Find where the given text appears and provide that cell's center as (x, y) coordinate. 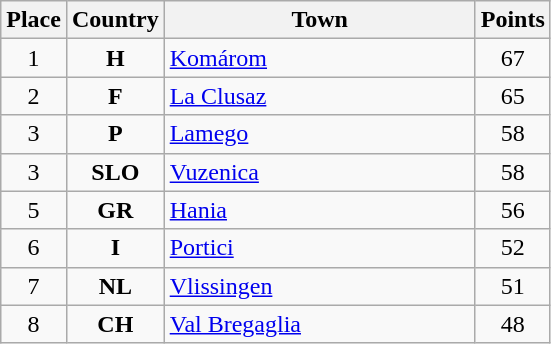
Val Bregaglia (320, 324)
P (115, 134)
5 (34, 210)
Town (320, 20)
Hania (320, 210)
GR (115, 210)
6 (34, 248)
67 (512, 58)
52 (512, 248)
Vlissingen (320, 286)
H (115, 58)
Portici (320, 248)
1 (34, 58)
Country (115, 20)
8 (34, 324)
CH (115, 324)
Points (512, 20)
I (115, 248)
Lamego (320, 134)
Vuzenica (320, 172)
Place (34, 20)
SLO (115, 172)
51 (512, 286)
NL (115, 286)
La Clusaz (320, 96)
2 (34, 96)
7 (34, 286)
F (115, 96)
Komárom (320, 58)
65 (512, 96)
48 (512, 324)
56 (512, 210)
